Extract the [x, y] coordinate from the center of the cell holding the provided text.  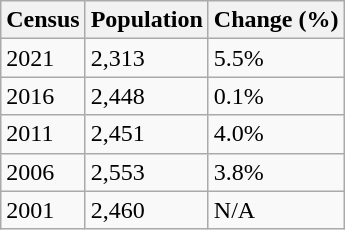
2,448 [146, 96]
Population [146, 20]
2,313 [146, 58]
3.8% [276, 172]
2,451 [146, 134]
Census [43, 20]
2016 [43, 96]
2011 [43, 134]
4.0% [276, 134]
2,460 [146, 210]
N/A [276, 210]
2,553 [146, 172]
Change (%) [276, 20]
0.1% [276, 96]
5.5% [276, 58]
2021 [43, 58]
2006 [43, 172]
2001 [43, 210]
